Scan for the cell matching the given text and deliver its [x, y] coordinate at center. 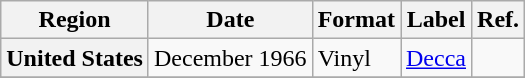
Format [356, 20]
Region [75, 20]
Decca [436, 58]
United States [75, 58]
Label [436, 20]
Vinyl [356, 58]
Ref. [498, 20]
Date [230, 20]
December 1966 [230, 58]
